For the text-containing cell, return its midpoint in (X, Y) coordinate format. 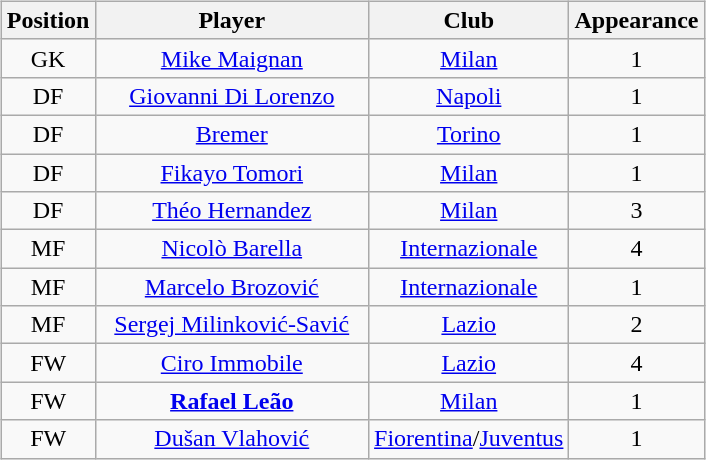
Mike Maignan (232, 58)
Appearance (636, 20)
GK (48, 58)
Ciro Immobile (232, 363)
Fikayo Tomori (232, 173)
Dušan Vlahović (232, 439)
Marcelo Brozović (232, 287)
Player (232, 20)
Sergej Milinković-Savić (232, 325)
Torino (469, 134)
3 (636, 211)
Rafael Leão (232, 401)
Fiorentina/Juventus (469, 439)
Giovanni Di Lorenzo (232, 96)
Napoli (469, 96)
Théo Hernandez (232, 211)
2 (636, 325)
Club (469, 20)
Position (48, 20)
Nicolò Barella (232, 249)
Bremer (232, 134)
